Find where the given text appears and provide that cell's center as (x, y) coordinate. 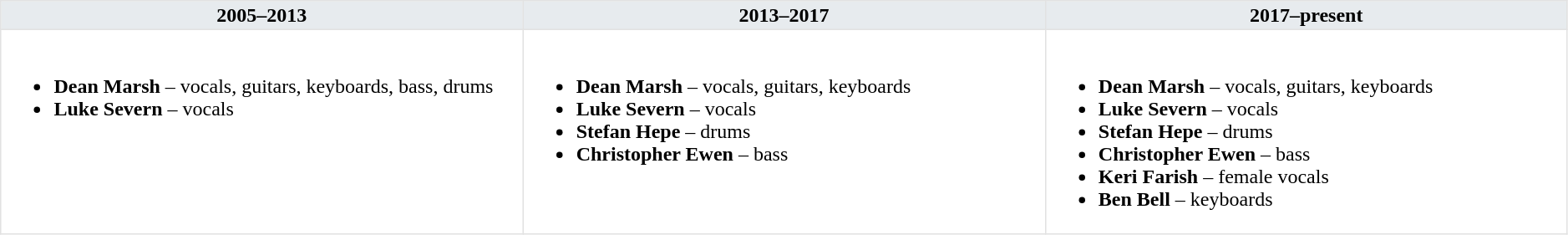
Dean Marsh – vocals, guitars, keyboards, bass, drumsLuke Severn – vocals (262, 131)
Dean Marsh – vocals, guitars, keyboardsLuke Severn – vocalsStefan Hepe – drumsChristopher Ewen – bass (784, 131)
2017–present (1307, 15)
Dean Marsh – vocals, guitars, keyboardsLuke Severn – vocalsStefan Hepe – drumsChristopher Ewen – bassKeri Farish – female vocalsBen Bell – keyboards (1307, 131)
2005–2013 (262, 15)
2013–2017 (784, 15)
